Pinpoint the cell where the given text exists, returning its [x, y] midpoint coordinate. 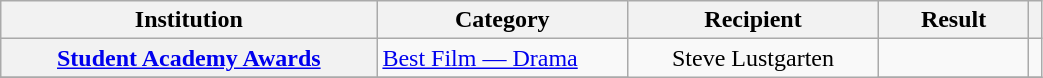
Recipient [754, 20]
Institution [189, 20]
Best Film — Drama [502, 58]
Result [953, 20]
Steve Lustgarten [754, 58]
Student Academy Awards [189, 58]
Category [502, 20]
